Capture the cell that displays the provided text and extract its (X, Y) central coordinate. 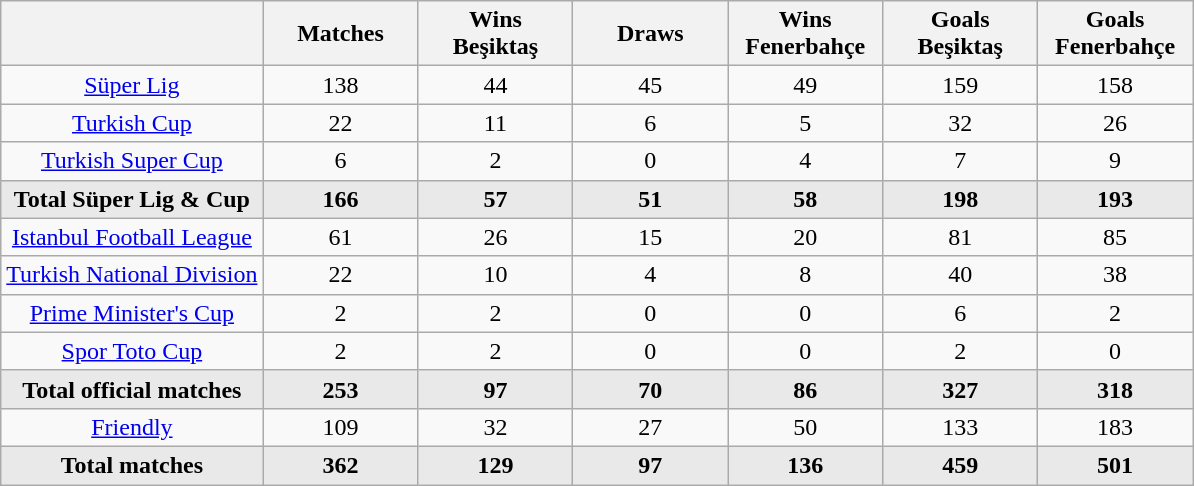
44 (496, 85)
51 (650, 199)
GoalsFenerbahçe (1116, 34)
86 (806, 389)
5 (806, 123)
45 (650, 85)
58 (806, 199)
Istanbul Football League (132, 237)
183 (1116, 427)
193 (1116, 199)
81 (960, 237)
129 (496, 465)
50 (806, 427)
8 (806, 275)
70 (650, 389)
GoalsBeşiktaş (960, 34)
85 (1116, 237)
Turkish Super Cup (132, 161)
9 (1116, 161)
159 (960, 85)
57 (496, 199)
318 (1116, 389)
501 (1116, 465)
Draws (650, 34)
11 (496, 123)
Süper Lig (132, 85)
136 (806, 465)
Total matches (132, 465)
362 (340, 465)
327 (960, 389)
138 (340, 85)
158 (1116, 85)
Total Süper Lig & Cup (132, 199)
Matches (340, 34)
49 (806, 85)
Total official matches (132, 389)
Turkish Cup (132, 123)
WinsFenerbahçe (806, 34)
10 (496, 275)
WinsBeşiktaş (496, 34)
15 (650, 237)
459 (960, 465)
61 (340, 237)
27 (650, 427)
7 (960, 161)
Prime Minister's Cup (132, 313)
253 (340, 389)
20 (806, 237)
38 (1116, 275)
Turkish National Division (132, 275)
166 (340, 199)
133 (960, 427)
198 (960, 199)
Friendly (132, 427)
Spor Toto Cup (132, 351)
40 (960, 275)
109 (340, 427)
